Extract the (X, Y) coordinate from the center of the cell holding the provided text.  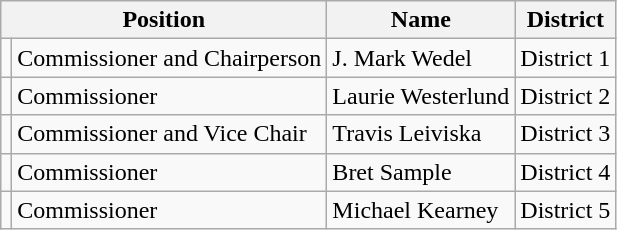
Commissioner and Chairperson (170, 58)
Name (421, 20)
District 2 (566, 96)
District 1 (566, 58)
Bret Sample (421, 172)
Michael Kearney (421, 210)
District (566, 20)
Travis Leiviska (421, 134)
District 4 (566, 172)
District 3 (566, 134)
Position (164, 20)
J. Mark Wedel (421, 58)
Commissioner and Vice Chair (170, 134)
Laurie Westerlund (421, 96)
District 5 (566, 210)
